Search for the cell housing the specified text and yield its (X, Y) center coordinate. 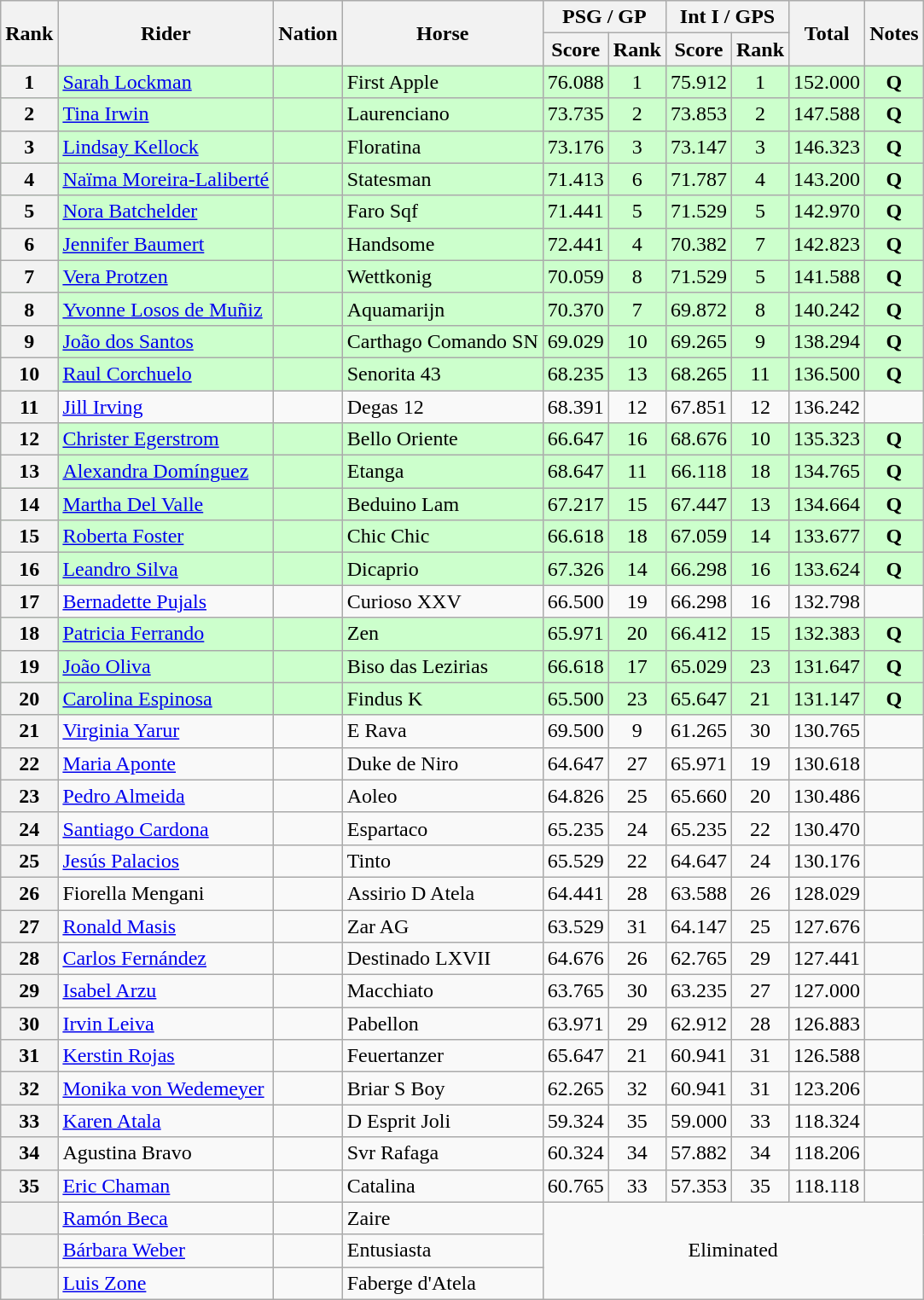
Nora Batchelder (166, 212)
61.265 (698, 731)
Espartaco (442, 828)
Zen (442, 634)
65.529 (575, 861)
Jennifer Baumert (166, 244)
Degas 12 (442, 407)
Pabellon (442, 1024)
67.059 (698, 537)
152.000 (828, 82)
142.823 (828, 244)
Bárbara Weber (166, 1251)
Martha Del Valle (166, 504)
118.324 (828, 1121)
68.676 (698, 439)
133.677 (828, 537)
Total (828, 33)
Handsome (442, 244)
73.853 (698, 114)
63.529 (575, 926)
71.441 (575, 212)
63.765 (575, 991)
Senorita 43 (442, 374)
62.765 (698, 959)
60.765 (575, 1186)
Zaire (442, 1218)
70.059 (575, 276)
118.118 (828, 1186)
123.206 (828, 1088)
Entusiasta (442, 1251)
59.000 (698, 1121)
First Apple (442, 82)
69.872 (698, 309)
72.441 (575, 244)
Zar AG (442, 926)
130.176 (828, 861)
118.206 (828, 1153)
D Esprit Joli (442, 1121)
Kerstin Rojas (166, 1056)
130.486 (828, 796)
131.147 (828, 699)
68.647 (575, 472)
Lindsay Kellock (166, 147)
Findus K (442, 699)
126.883 (828, 1024)
Tinto (442, 861)
Chic Chic (442, 537)
Vera Protzen (166, 276)
133.624 (828, 569)
Feuertanzer (442, 1056)
127.441 (828, 959)
Monika von Wedemeyer (166, 1088)
Yvonne Losos de Muñiz (166, 309)
147.588 (828, 114)
Bello Oriente (442, 439)
132.798 (828, 601)
Carolina Espinosa (166, 699)
Naïma Moreira-Laliberté (166, 179)
136.500 (828, 374)
65.660 (698, 796)
134.664 (828, 504)
66.412 (698, 634)
65.029 (698, 666)
Statesman (442, 179)
138.294 (828, 341)
63.588 (698, 893)
Wettkonig (442, 276)
Aoleo (442, 796)
Jesús Palacios (166, 861)
60.324 (575, 1153)
135.323 (828, 439)
Irvin Leiva (166, 1024)
67.851 (698, 407)
134.765 (828, 472)
Faro Sqf (442, 212)
68.391 (575, 407)
69.500 (575, 731)
Patricia Ferrando (166, 634)
Duke de Niro (442, 763)
Raul Corchuelo (166, 374)
67.217 (575, 504)
75.912 (698, 82)
Assirio D Atela (442, 893)
Karen Atala (166, 1121)
Notes (894, 33)
Int I / GPS (727, 17)
59.324 (575, 1121)
66.500 (575, 601)
63.235 (698, 991)
57.882 (698, 1153)
73.147 (698, 147)
Luis Zone (166, 1283)
62.912 (698, 1024)
71.413 (575, 179)
62.265 (575, 1088)
Sarah Lockman (166, 82)
Leandro Silva (166, 569)
Eric Chaman (166, 1186)
Virginia Yarur (166, 731)
PSG / GP (604, 17)
69.265 (698, 341)
Horse (442, 33)
Carlos Fernández (166, 959)
Isabel Arzu (166, 991)
130.618 (828, 763)
132.383 (828, 634)
64.826 (575, 796)
Beduino Lam (442, 504)
66.647 (575, 439)
Ramón Beca (166, 1218)
Catalina (442, 1186)
63.971 (575, 1024)
130.765 (828, 731)
64.147 (698, 926)
Eliminated (733, 1251)
141.588 (828, 276)
Maria Aponte (166, 763)
Roberta Foster (166, 537)
Floratina (442, 147)
66.118 (698, 472)
Christer Egerstrom (166, 439)
Bernadette Pujals (166, 601)
Carthago Comando SN (442, 341)
126.588 (828, 1056)
128.029 (828, 893)
76.088 (575, 82)
142.970 (828, 212)
57.353 (698, 1186)
146.323 (828, 147)
Svr Rafaga (442, 1153)
Alexandra Domínguez (166, 472)
143.200 (828, 179)
Tina Irwin (166, 114)
Fiorella Mengani (166, 893)
73.735 (575, 114)
69.029 (575, 341)
João Oliva (166, 666)
Destinado LXVII (442, 959)
68.235 (575, 374)
Agustina Bravo (166, 1153)
68.265 (698, 374)
E Rava (442, 731)
64.676 (575, 959)
67.326 (575, 569)
Aquamarijn (442, 309)
Dicaprio (442, 569)
João dos Santos (166, 341)
130.470 (828, 828)
Santiago Cardona (166, 828)
70.370 (575, 309)
73.176 (575, 147)
127.676 (828, 926)
Macchiato (442, 991)
Jill Irving (166, 407)
71.787 (698, 179)
140.242 (828, 309)
127.000 (828, 991)
Faberge d'Atela (442, 1283)
Nation (308, 33)
Rider (166, 33)
64.441 (575, 893)
Ronald Masis (166, 926)
136.242 (828, 407)
Biso das Lezirias (442, 666)
Etanga (442, 472)
Curioso XXV (442, 601)
67.447 (698, 504)
131.647 (828, 666)
Laurenciano (442, 114)
Briar S Boy (442, 1088)
65.500 (575, 699)
Pedro Almeida (166, 796)
70.382 (698, 244)
